For the text-containing cell, return its midpoint in [x, y] coordinate format. 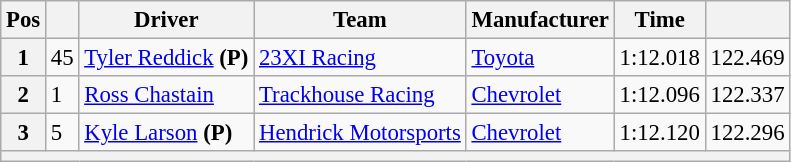
Manufacturer [540, 20]
23XI Racing [360, 58]
Ross Chastain [166, 95]
122.469 [748, 58]
Tyler Reddick (P) [166, 58]
Hendrick Motorsports [360, 133]
Time [660, 20]
Toyota [540, 58]
Pos [24, 20]
5 [62, 133]
1:12.018 [660, 58]
Kyle Larson (P) [166, 133]
3 [24, 133]
122.337 [748, 95]
Trackhouse Racing [360, 95]
Team [360, 20]
45 [62, 58]
122.296 [748, 133]
1:12.120 [660, 133]
2 [24, 95]
1:12.096 [660, 95]
Driver [166, 20]
